Return the (x, y) coordinate for the center point of the cell that contains the specified text.  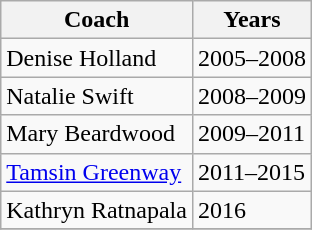
2016 (252, 210)
2011–2015 (252, 172)
2009–2011 (252, 134)
Tamsin Greenway (97, 172)
Natalie Swift (97, 96)
Mary Beardwood (97, 134)
2005–2008 (252, 58)
Years (252, 20)
Kathryn Ratnapala (97, 210)
Coach (97, 20)
Denise Holland (97, 58)
2008–2009 (252, 96)
